From the cell containing the given text, extract its center point as (X, Y) coordinate. 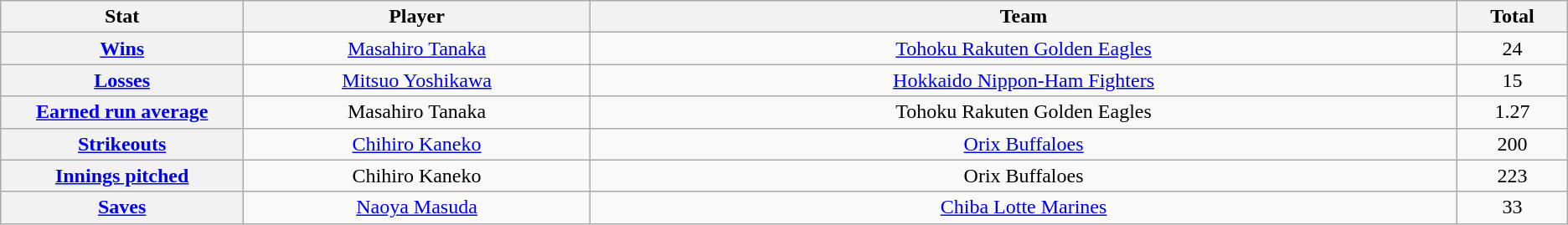
Total (1513, 17)
Hokkaido Nippon-Ham Fighters (1024, 80)
Wins (122, 49)
Saves (122, 207)
200 (1513, 144)
Losses (122, 80)
223 (1513, 176)
Stat (122, 17)
Chiba Lotte Marines (1024, 207)
Strikeouts (122, 144)
Team (1024, 17)
Earned run average (122, 112)
Innings pitched (122, 176)
Player (417, 17)
1.27 (1513, 112)
24 (1513, 49)
Naoya Masuda (417, 207)
Mitsuo Yoshikawa (417, 80)
33 (1513, 207)
15 (1513, 80)
